Scan for the cell matching the given text and deliver its [x, y] coordinate at center. 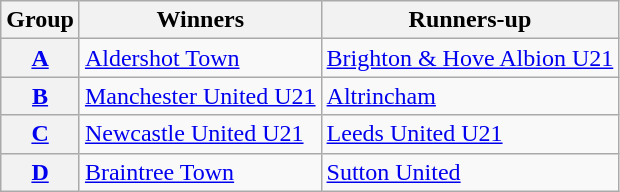
Group [40, 20]
Winners [200, 20]
Aldershot Town [200, 58]
Braintree Town [200, 172]
D [40, 172]
Manchester United U21 [200, 96]
B [40, 96]
Altrincham [470, 96]
Brighton & Hove Albion U21 [470, 58]
C [40, 134]
Leeds United U21 [470, 134]
Newcastle United U21 [200, 134]
Sutton United [470, 172]
A [40, 58]
Runners-up [470, 20]
